Search for the cell housing the specified text and yield its [X, Y] center coordinate. 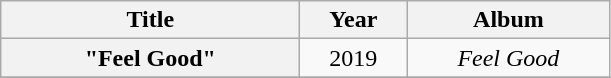
Feel Good [508, 58]
2019 [354, 58]
Album [508, 20]
Year [354, 20]
"Feel Good" [150, 58]
Title [150, 20]
